Scan for the cell matching the given text and deliver its [X, Y] coordinate at center. 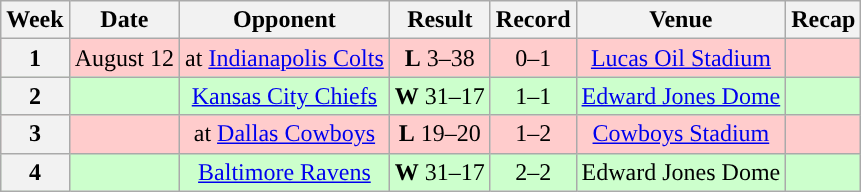
August 12 [124, 58]
at Dallas Cowboys [285, 134]
Opponent [285, 20]
Kansas City Chiefs [285, 96]
Week [35, 20]
0–1 [533, 58]
1 [35, 58]
Recap [824, 20]
Date [124, 20]
at Indianapolis Colts [285, 58]
Lucas Oil Stadium [681, 58]
L 3–38 [440, 58]
4 [35, 172]
2 [35, 96]
2–2 [533, 172]
1–1 [533, 96]
1–2 [533, 134]
Result [440, 20]
Cowboys Stadium [681, 134]
Baltimore Ravens [285, 172]
Venue [681, 20]
3 [35, 134]
L 19–20 [440, 134]
Record [533, 20]
